Extract the [X, Y] coordinate from the center of the cell holding the provided text.  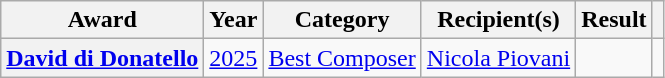
Best Composer [342, 58]
David di Donatello [102, 58]
Category [342, 20]
Year [234, 20]
Result [614, 20]
Recipient(s) [498, 20]
2025 [234, 58]
Nicola Piovani [498, 58]
Award [102, 20]
